For the text-containing cell, return its midpoint in [X, Y] coordinate format. 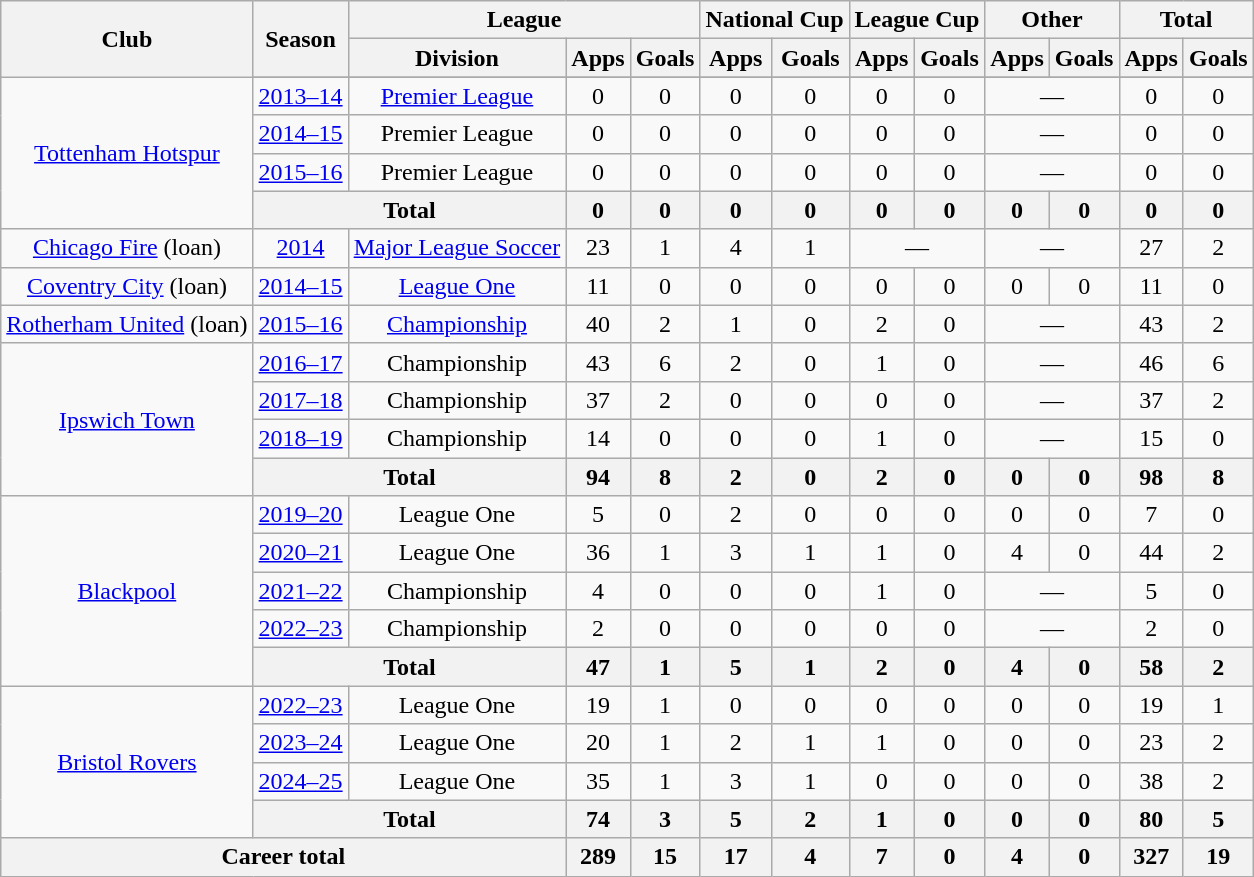
327 [1151, 857]
National Cup [774, 20]
98 [1151, 477]
47 [598, 667]
Bristol Rovers [127, 762]
2020–21 [300, 553]
League Cup [917, 20]
2017–18 [300, 400]
Ipswich Town [127, 419]
Club [127, 39]
Major League Soccer [457, 248]
2023–24 [300, 743]
20 [598, 743]
40 [598, 324]
17 [736, 857]
2016–17 [300, 362]
46 [1151, 362]
2021–22 [300, 591]
Division [457, 58]
35 [598, 781]
Coventry City (loan) [127, 286]
27 [1151, 248]
2018–19 [300, 438]
80 [1151, 819]
289 [598, 857]
2024–25 [300, 781]
94 [598, 477]
14 [598, 438]
Chicago Fire (loan) [127, 248]
58 [1151, 667]
Blackpool [127, 591]
74 [598, 819]
Season [300, 39]
2014 [300, 248]
38 [1151, 781]
Tottenham Hotspur [127, 153]
44 [1151, 553]
36 [598, 553]
League [524, 20]
Career total [284, 857]
Rotherham United (loan) [127, 324]
2019–20 [300, 515]
Other [1052, 20]
2013–14 [300, 96]
